Return the (x, y) coordinate for the center point of the cell that contains the specified text.  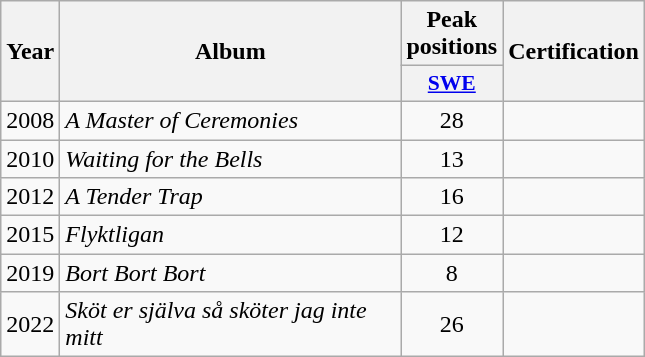
Peak positions (452, 34)
2015 (30, 235)
28 (452, 120)
13 (452, 159)
Sköt er själva så sköter jag inte mitt (230, 324)
Waiting for the Bells (230, 159)
Year (30, 52)
Flyktligan (230, 235)
2008 (30, 120)
2019 (30, 273)
2012 (30, 197)
A Master of Ceremonies (230, 120)
8 (452, 273)
12 (452, 235)
26 (452, 324)
A Tender Trap (230, 197)
Bort Bort Bort (230, 273)
Album (230, 52)
SWE (452, 84)
16 (452, 197)
Certification (574, 52)
2022 (30, 324)
2010 (30, 159)
